Return [x, y] of the center of cell containing provided text 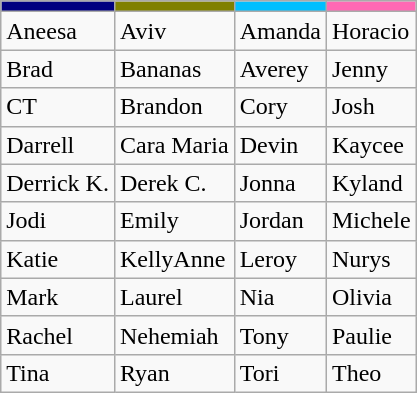
Jenny [371, 69]
Brandon [174, 107]
Aviv [174, 31]
Cara Maria [174, 145]
Devin [280, 145]
Brad [58, 69]
Nia [280, 297]
Josh [371, 107]
Cory [280, 107]
Amanda [280, 31]
Leroy [280, 259]
Emily [174, 221]
Nehemiah [174, 335]
Jodi [58, 221]
Aneesa [58, 31]
Laurel [174, 297]
Darrell [58, 145]
Katie [58, 259]
Jonna [280, 183]
Ryan [174, 373]
Averey [280, 69]
Derrick K. [58, 183]
Tony [280, 335]
Kaycee [371, 145]
Nurys [371, 259]
Mark [58, 297]
Olivia [371, 297]
Kyland [371, 183]
Horacio [371, 31]
Paulie [371, 335]
Tina [58, 373]
Michele [371, 221]
Tori [280, 373]
Bananas [174, 69]
Rachel [58, 335]
Derek C. [174, 183]
KellyAnne [174, 259]
Theo [371, 373]
Jordan [280, 221]
CT [58, 107]
